For the text-containing cell, return its midpoint in (x, y) coordinate format. 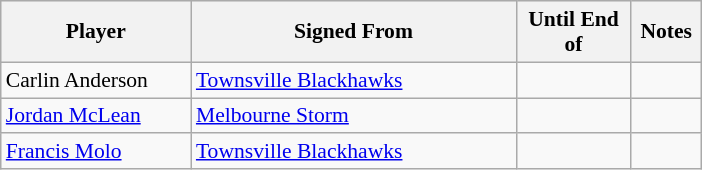
Francis Molo (96, 152)
Player (96, 32)
Carlin Anderson (96, 80)
Signed From (354, 32)
Notes (666, 32)
Jordan McLean (96, 116)
Melbourne Storm (354, 116)
Until End of (574, 32)
